Output the (X, Y) coordinate of the center of the cell containing the given text.  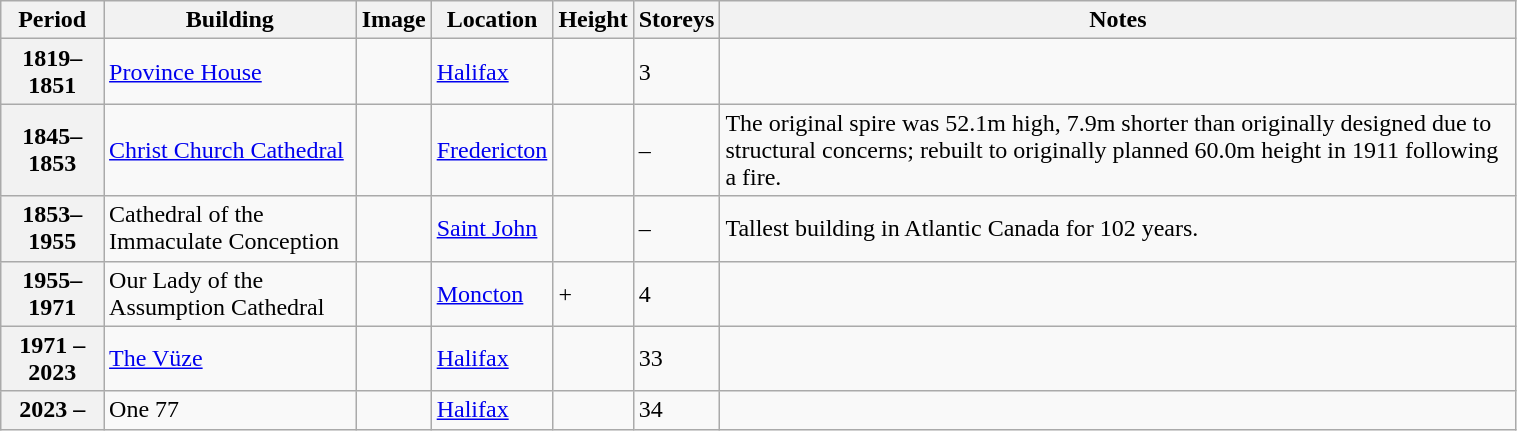
33 (676, 358)
1845–1853 (52, 150)
Storeys (676, 20)
1819–1851 (52, 72)
3 (676, 72)
1971 – 2023 (52, 358)
1853–1955 (52, 228)
Tallest building in Atlantic Canada for 102 years. (1118, 228)
1955–1971 (52, 294)
Height (593, 20)
Our Lady of the Assumption Cathedral (230, 294)
Building (230, 20)
4 (676, 294)
2023 – (52, 410)
Image (394, 20)
Fredericton (492, 150)
+ (593, 294)
Period (52, 20)
Location (492, 20)
The Vüze (230, 358)
One 77 (230, 410)
Province House (230, 72)
Cathedral of the Immaculate Conception (230, 228)
Saint John (492, 228)
Moncton (492, 294)
Christ Church Cathedral (230, 150)
Notes (1118, 20)
34 (676, 410)
